For the text-containing cell, return its midpoint in [x, y] coordinate format. 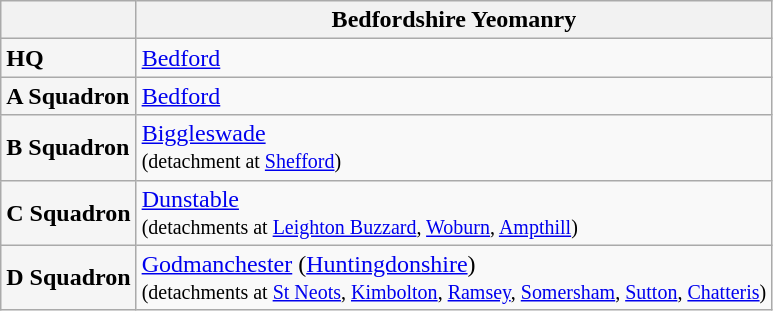
Godmanchester (Huntingdonshire)(detachments at St Neots, Kimbolton, Ramsey, Somersham, Sutton, Chatteris) [454, 278]
C Squadron [68, 212]
Biggleswade (detachment at Shefford) [454, 148]
Dunstable (detachments at Leighton Buzzard, Woburn, Ampthill) [454, 212]
D Squadron [68, 278]
HQ [68, 58]
Bedfordshire Yeomanry [454, 20]
B Squadron [68, 148]
A Squadron [68, 96]
